Provide the (X, Y) coordinate of the cell's center where the given text is located.  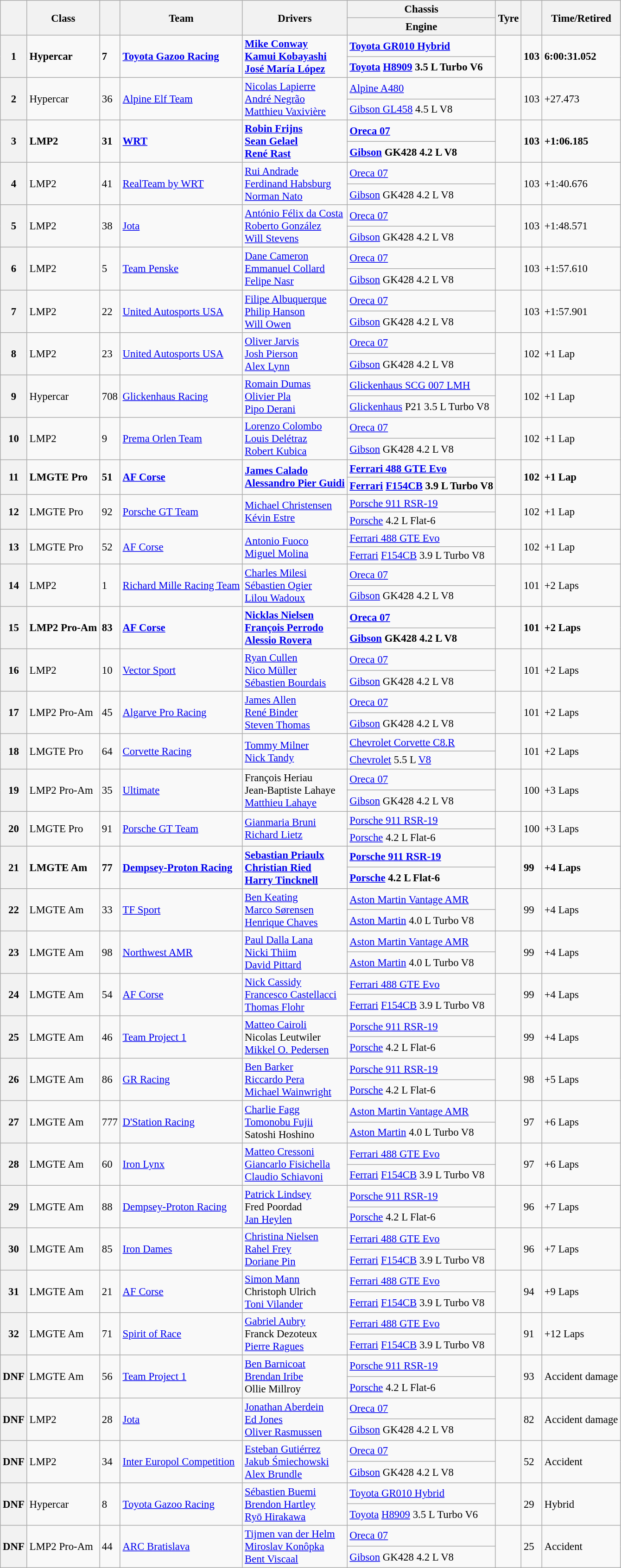
19 (14, 790)
Inter Europol Competition (181, 1461)
D'Station Racing (181, 1122)
Team (181, 18)
GR Racing (181, 1080)
+12 Laps (581, 1334)
82 (532, 1419)
Nicklas Nielsen François Perrodo Alessio Rovera (295, 628)
11 (14, 477)
Nick Cassidy Francesco Castellacci Thomas Flohr (295, 995)
30 (14, 1249)
71 (109, 1334)
86 (109, 1080)
15 (14, 628)
36 (109, 99)
12 (14, 512)
James Allen René Binder Steven Thomas (295, 713)
77 (109, 867)
Gianmaria Bruni Richard Lietz (295, 828)
41 (109, 184)
27 (14, 1122)
Glickenhaus Racing (181, 396)
56 (109, 1377)
+27.473 (581, 99)
Ryan Cullen Nico Müller Sébastien Bourdais (295, 670)
Chevrolet Corvette C8.R (421, 743)
Charles Milesi Sébastien Ogier Lilou Wadoux (295, 586)
Corvette Racing (181, 752)
44 (109, 1546)
Chassis (421, 9)
Vector Sport (181, 670)
Sébastien Buemi Brendon Hartley Ryō Hirakawa (295, 1504)
20 (14, 828)
Ben Barker Riccardo Pera Michael Wainwright (295, 1080)
Glickenhaus SCG 007 LMH (421, 386)
+5 Laps (581, 1080)
Michael Christensen Kévin Estre (295, 512)
3 (14, 141)
Tijmen van der Helm Miroslav Konôpka Bent Viscaal (295, 1546)
Spirit of Race (181, 1334)
Dane Cameron Emmanuel Collard Felipe Nasr (295, 269)
Esteban Gutiérrez Jakub Śmiechowski Alex Brundle (295, 1461)
94 (532, 1292)
Jonathan Aberdein Ed Jones Oliver Rasmussen (295, 1419)
Prema Orlen Team (181, 438)
Simon Mann Christoph Ulrich Toni Vilander (295, 1292)
18 (14, 752)
Time/Retired (581, 18)
708 (109, 396)
54 (109, 995)
+9 Laps (581, 1292)
Class (63, 18)
92 (109, 512)
46 (109, 1037)
Richard Mille Racing Team (181, 586)
TF Sport (181, 910)
Patrick Lindsey Fred Poordad Jan Heylen (295, 1207)
RealTeam by WRT (181, 184)
Hybrid (581, 1504)
Drivers (295, 18)
14 (14, 586)
Antonio Fuoco Miguel Molina (295, 547)
James Calado Alessandro Pier Guidi (295, 477)
Gabriel Aubry Franck Dezoteux Pierre Ragues (295, 1334)
64 (109, 752)
Alpine A480 (421, 89)
83 (109, 628)
24 (14, 995)
Northwest AMR (181, 952)
+1:40.676 (581, 184)
Chevrolet 5.5 L V8 (421, 760)
Rui Andrade Ferdinand Habsburg Norman Nato (295, 184)
26 (14, 1080)
33 (109, 910)
Tommy Milner Nick Tandy (295, 752)
51 (109, 477)
Robin Frijns Sean Gelael René Rast (295, 141)
WRT (181, 141)
Lorenzo Colombo Louis Delétraz Robert Kubica (295, 438)
35 (109, 790)
Matteo Cairoli Nicolas Leutwiler Mikkel O. Pedersen (295, 1037)
2 (14, 99)
6:00:31.052 (581, 57)
88 (109, 1207)
32 (14, 1334)
Charlie Fagg Tomonobu Fujii Satoshi Hoshino (295, 1122)
Gibson GL458 4.5 L V8 (421, 110)
Matteo Cressoni Giancarlo Fisichella Claudio Schiavoni (295, 1164)
Filipe Albuquerque Philip Hanson Will Owen (295, 311)
38 (109, 226)
Paul Dalla Lana Nicki Thiim David Pittard (295, 952)
+1:57.901 (581, 311)
Mike Conway Kamui Kobayashi José María López (295, 57)
Algarve Pro Racing (181, 713)
Sebastian Priaulx Christian Ried Harry Tincknell (295, 867)
34 (109, 1461)
Team Penske (181, 269)
93 (532, 1377)
17 (14, 713)
85 (109, 1249)
Ben Keating Marco Sørensen Henrique Chaves (295, 910)
777 (109, 1122)
16 (14, 670)
Glickenhaus P21 3.5 L Turbo V8 (421, 407)
António Félix da Costa Roberto González Will Stevens (295, 226)
Tyre (508, 18)
+1:06.185 (581, 141)
François Heriau Jean-Baptiste Lahaye Matthieu Lahaye (295, 790)
Oliver Jarvis Josh Pierson Alex Lynn (295, 354)
Nicolas Lapierre André Negrão Matthieu Vaxivière (295, 99)
60 (109, 1164)
Iron Dames (181, 1249)
6 (14, 269)
45 (109, 713)
Christina Nielsen Rahel Frey Doriane Pin (295, 1249)
ARC Bratislava (181, 1546)
Romain Dumas Olivier Pla Pipo Derani (295, 396)
Ben Barnicoat Brendan Iribe Ollie Millroy (295, 1377)
Engine (421, 27)
Iron Lynx (181, 1164)
Ultimate (181, 790)
+1:48.571 (581, 226)
13 (14, 547)
+1:57.610 (581, 269)
4 (14, 184)
Alpine Elf Team (181, 99)
